Return the [x, y] coordinate for the center point of the cell that contains the specified text.  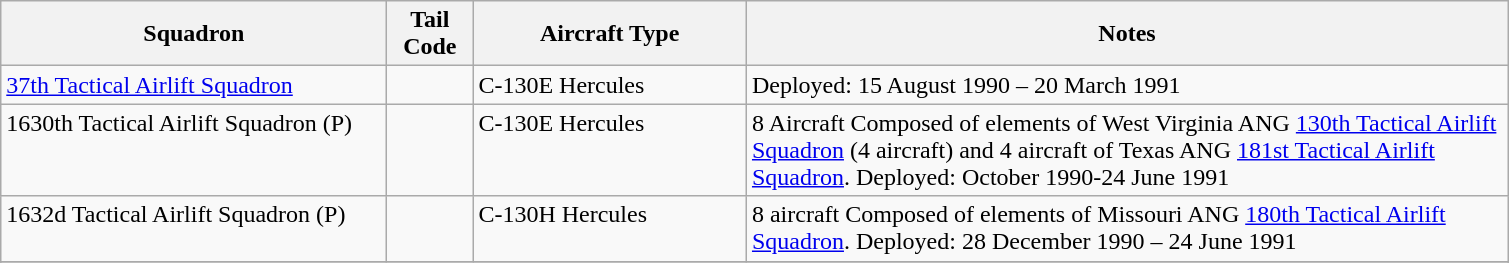
1632d Tactical Airlift Squadron (P) [194, 228]
Tail Code [430, 34]
Deployed: 15 August 1990 – 20 March 1991 [1126, 85]
8 aircraft Composed of elements of Missouri ANG 180th Tactical Airlift Squadron. Deployed: 28 December 1990 – 24 June 1991 [1126, 228]
37th Tactical Airlift Squadron [194, 85]
1630th Tactical Airlift Squadron (P) [194, 150]
Squadron [194, 34]
C-130H Hercules [610, 228]
Aircraft Type [610, 34]
Notes [1126, 34]
